Provide the [x, y] coordinate of the cell's center where the given text is located.  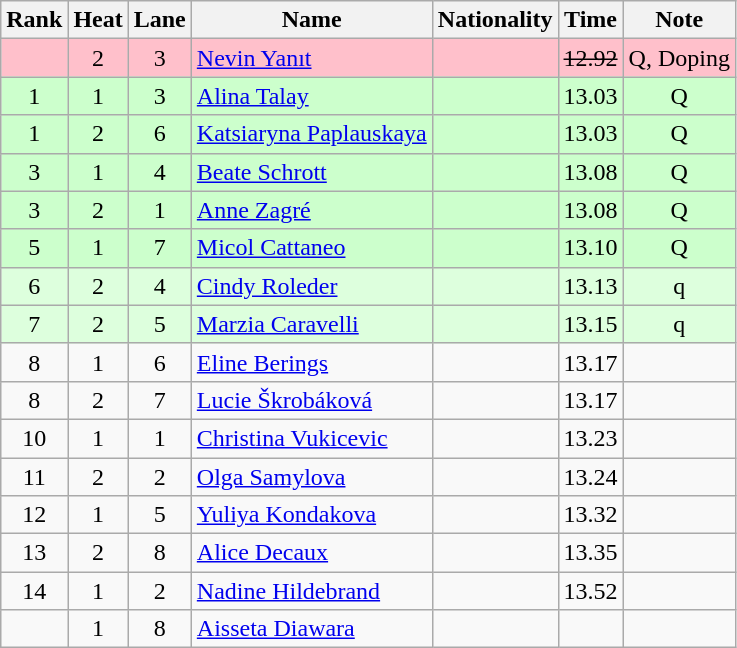
Eline Berings [312, 362]
13.15 [590, 324]
Heat [98, 20]
13.52 [590, 591]
Alice Decaux [312, 553]
Nationality [495, 20]
Alina Talay [312, 96]
Time [590, 20]
13.10 [590, 248]
Nevin Yanıt [312, 58]
14 [34, 591]
Nadine Hildebrand [312, 591]
Cindy Roleder [312, 286]
13 [34, 553]
11 [34, 477]
Lucie Škrobáková [312, 400]
Yuliya Kondakova [312, 515]
Name [312, 20]
Note [679, 20]
Christina Vukicevic [312, 438]
10 [34, 438]
13.35 [590, 553]
13.23 [590, 438]
Aisseta Diawara [312, 629]
Micol Cattaneo [312, 248]
13.13 [590, 286]
12 [34, 515]
Katsiaryna Paplauskaya [312, 134]
Olga Samylova [312, 477]
Beate Schrott [312, 172]
Marzia Caravelli [312, 324]
13.24 [590, 477]
12.92 [590, 58]
Q, Doping [679, 58]
13.32 [590, 515]
Rank [34, 20]
Anne Zagré [312, 210]
Lane [160, 20]
